Detect which cell encompasses the target text, then output its (X, Y) center coordinate. 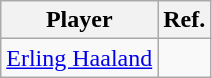
Ref. (184, 20)
Player (80, 20)
Erling Haaland (80, 58)
